Scan for the cell matching the given text and deliver its (X, Y) coordinate at center. 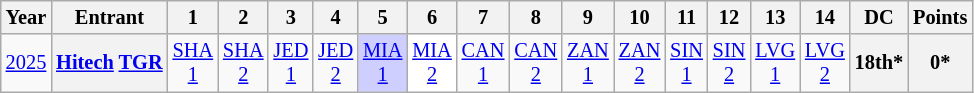
Year (26, 17)
12 (730, 17)
9 (588, 17)
DC (879, 17)
13 (775, 17)
CAN2 (536, 63)
8 (536, 17)
Points (940, 17)
18th* (879, 63)
14 (825, 17)
7 (484, 17)
SIN2 (730, 63)
2025 (26, 63)
LVG1 (775, 63)
ZAN1 (588, 63)
3 (290, 17)
2 (243, 17)
MIA2 (432, 63)
Hitech TGR (109, 63)
SHA2 (243, 63)
11 (686, 17)
JED1 (290, 63)
SHA1 (193, 63)
6 (432, 17)
0* (940, 63)
5 (382, 17)
4 (336, 17)
SIN1 (686, 63)
ZAN2 (640, 63)
1 (193, 17)
LVG2 (825, 63)
Entrant (109, 17)
CAN1 (484, 63)
MIA1 (382, 63)
JED2 (336, 63)
10 (640, 17)
